Locate the cell with the specified text and output its (X, Y) center coordinate. 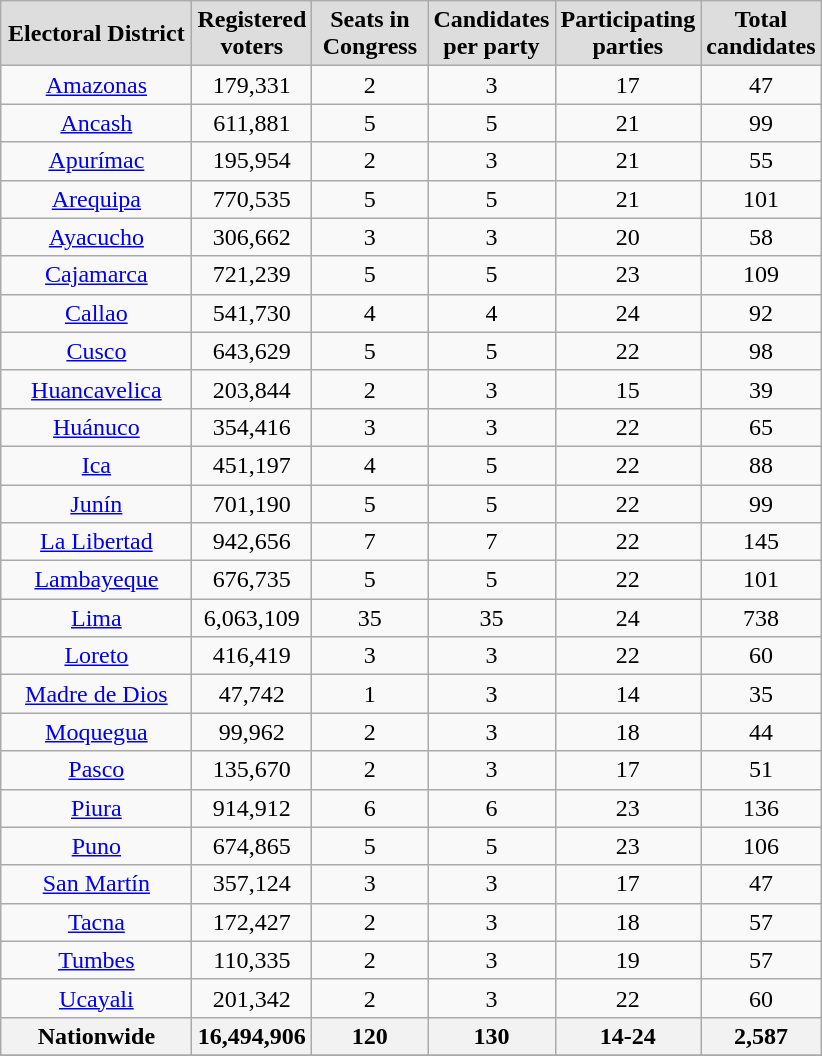
Ica (96, 465)
55 (761, 161)
Ayacucho (96, 237)
6,063,109 (252, 618)
14-24 (628, 1036)
201,342 (252, 998)
Arequipa (96, 199)
416,419 (252, 656)
47,742 (252, 694)
Tumbes (96, 960)
51 (761, 770)
721,239 (252, 275)
Piura (96, 808)
738 (761, 618)
1 (370, 694)
Lambayeque (96, 580)
145 (761, 542)
Candidates per party (492, 34)
Madre de Dios (96, 694)
203,844 (252, 389)
20 (628, 237)
942,656 (252, 542)
Electoral District (96, 34)
Pasco (96, 770)
451,197 (252, 465)
2,587 (761, 1036)
Moquegua (96, 732)
La Libertad (96, 542)
179,331 (252, 85)
Registered voters (252, 34)
Participating parties (628, 34)
Tacna (96, 922)
14 (628, 694)
Lima (96, 618)
120 (370, 1036)
195,954 (252, 161)
Huancavelica (96, 389)
19 (628, 960)
Junín (96, 503)
88 (761, 465)
674,865 (252, 846)
Amazonas (96, 85)
354,416 (252, 427)
98 (761, 351)
135,670 (252, 770)
44 (761, 732)
Seats in Congress (370, 34)
643,629 (252, 351)
109 (761, 275)
Total candidates (761, 34)
136 (761, 808)
Cajamarca (96, 275)
676,735 (252, 580)
Loreto (96, 656)
99,962 (252, 732)
Callao (96, 313)
Cusco (96, 351)
Ancash (96, 123)
541,730 (252, 313)
Puno (96, 846)
65 (761, 427)
San Martín (96, 884)
92 (761, 313)
39 (761, 389)
611,881 (252, 123)
770,535 (252, 199)
15 (628, 389)
357,124 (252, 884)
Huánuco (96, 427)
130 (492, 1036)
914,912 (252, 808)
Nationwide (96, 1036)
Ucayali (96, 998)
110,335 (252, 960)
701,190 (252, 503)
Apurímac (96, 161)
106 (761, 846)
58 (761, 237)
16,494,906 (252, 1036)
306,662 (252, 237)
172,427 (252, 922)
